Find where the given text appears and provide that cell's center as (X, Y) coordinate. 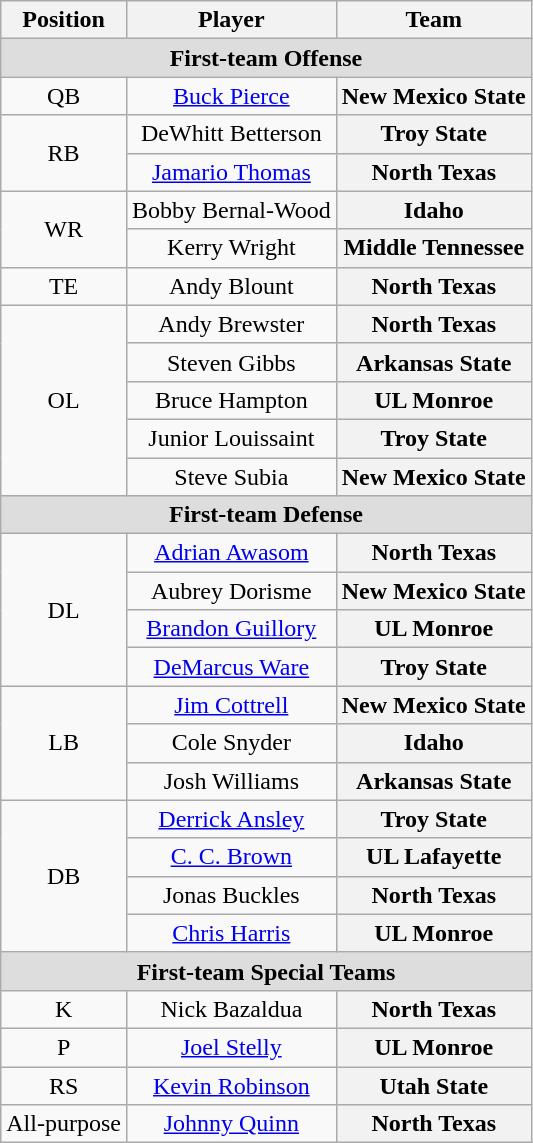
Buck Pierce (231, 96)
Bruce Hampton (231, 400)
WR (64, 229)
Kerry Wright (231, 248)
QB (64, 96)
UL Lafayette (434, 857)
Steve Subia (231, 477)
Player (231, 20)
Kevin Robinson (231, 1085)
Josh Williams (231, 781)
Nick Bazaldua (231, 1009)
Jamario Thomas (231, 172)
RB (64, 153)
Middle Tennessee (434, 248)
P (64, 1047)
First-team Defense (266, 515)
Utah State (434, 1085)
Joel Stelly (231, 1047)
Adrian Awasom (231, 553)
Andy Brewster (231, 324)
RS (64, 1085)
Andy Blount (231, 286)
Chris Harris (231, 933)
Position (64, 20)
Cole Snyder (231, 743)
First-team Special Teams (266, 971)
OL (64, 400)
Johnny Quinn (231, 1124)
Aubrey Dorisme (231, 591)
Jonas Buckles (231, 895)
First-team Offense (266, 58)
Team (434, 20)
DB (64, 876)
Bobby Bernal-Wood (231, 210)
DeWhitt Betterson (231, 134)
Steven Gibbs (231, 362)
TE (64, 286)
Junior Louissaint (231, 438)
Derrick Ansley (231, 819)
LB (64, 743)
Brandon Guillory (231, 629)
DL (64, 610)
Jim Cottrell (231, 705)
K (64, 1009)
All-purpose (64, 1124)
DeMarcus Ware (231, 667)
C. C. Brown (231, 857)
